Locate the cell with the specified text and output its (X, Y) center coordinate. 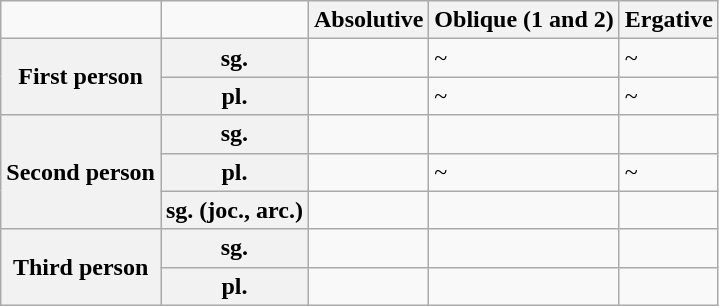
Absolutive (368, 20)
sg. (joc., arc.) (234, 210)
Oblique (1 and 2) (524, 20)
Third person (81, 267)
First person (81, 77)
Ergative (668, 20)
Second person (81, 172)
